Extract the (x, y) coordinate from the center of the cell holding the provided text.  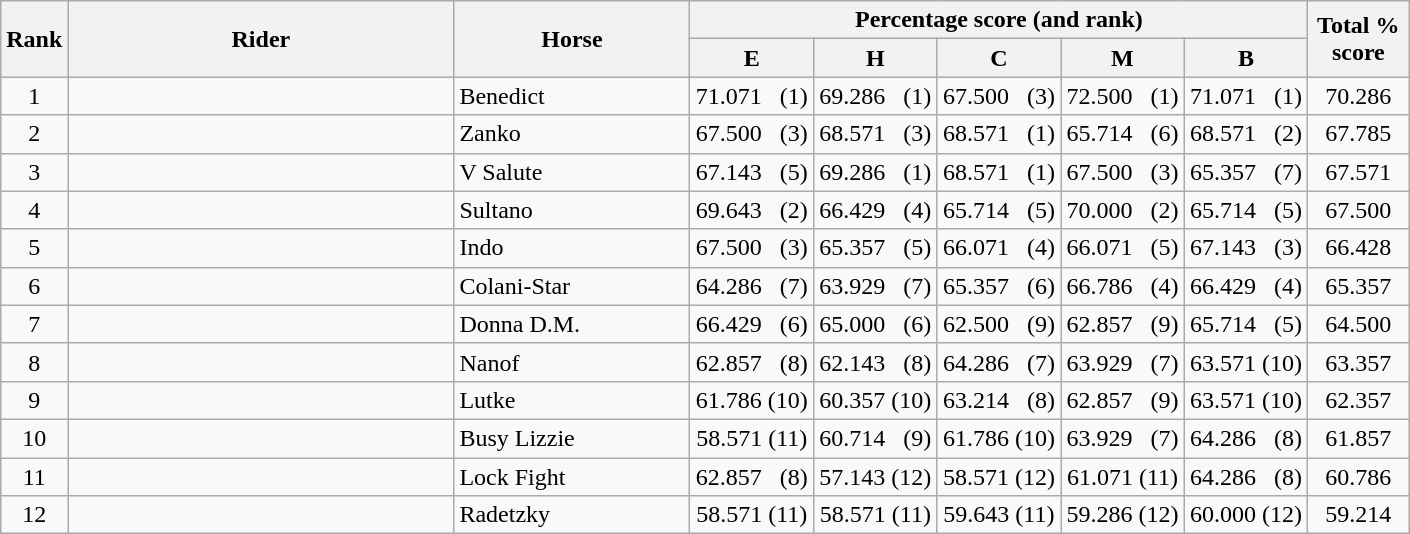
Radetzky (572, 515)
H (876, 58)
62.357 (1358, 400)
Rank (34, 39)
Indo (572, 248)
59.286 (12) (1123, 515)
65.714 (6) (1123, 134)
63.214 (8) (999, 400)
4 (34, 210)
60.000 (12) (1246, 515)
65.357 (6) (999, 286)
Lock Fight (572, 477)
Donna D.M. (572, 324)
67.143 (5) (752, 172)
59.643 (11) (999, 515)
Zanko (572, 134)
12 (34, 515)
59.214 (1358, 515)
64.500 (1358, 324)
3 (34, 172)
62.500 (9) (999, 324)
9 (34, 400)
66.071 (4) (999, 248)
66.071 (5) (1123, 248)
65.000 (6) (876, 324)
68.571 (3) (876, 134)
65.357 (5) (876, 248)
Nanof (572, 362)
58.571 (12) (999, 477)
65.357 (1358, 286)
Percentage score (and rank) (999, 20)
67.500 (1358, 210)
57.143 (12) (876, 477)
70.286 (1358, 96)
7 (34, 324)
61.857 (1358, 438)
Benedict (572, 96)
67.143 (3) (1246, 248)
Busy Lizzie (572, 438)
68.571 (2) (1246, 134)
61.071 (11) (1123, 477)
60.357 (10) (876, 400)
V Salute (572, 172)
72.500 (1) (1123, 96)
11 (34, 477)
10 (34, 438)
Sultano (572, 210)
M (1123, 58)
Total % score (1358, 39)
2 (34, 134)
65.357 (7) (1246, 172)
62.143 (8) (876, 362)
Horse (572, 39)
Rider (261, 39)
E (752, 58)
6 (34, 286)
67.571 (1358, 172)
66.429 (6) (752, 324)
69.643 (2) (752, 210)
5 (34, 248)
Colani-Star (572, 286)
66.786 (4) (1123, 286)
66.428 (1358, 248)
1 (34, 96)
C (999, 58)
67.785 (1358, 134)
B (1246, 58)
63.357 (1358, 362)
Lutke (572, 400)
60.786 (1358, 477)
8 (34, 362)
70.000 (2) (1123, 210)
60.714 (9) (876, 438)
